Search for the cell housing the specified text and yield its (x, y) center coordinate. 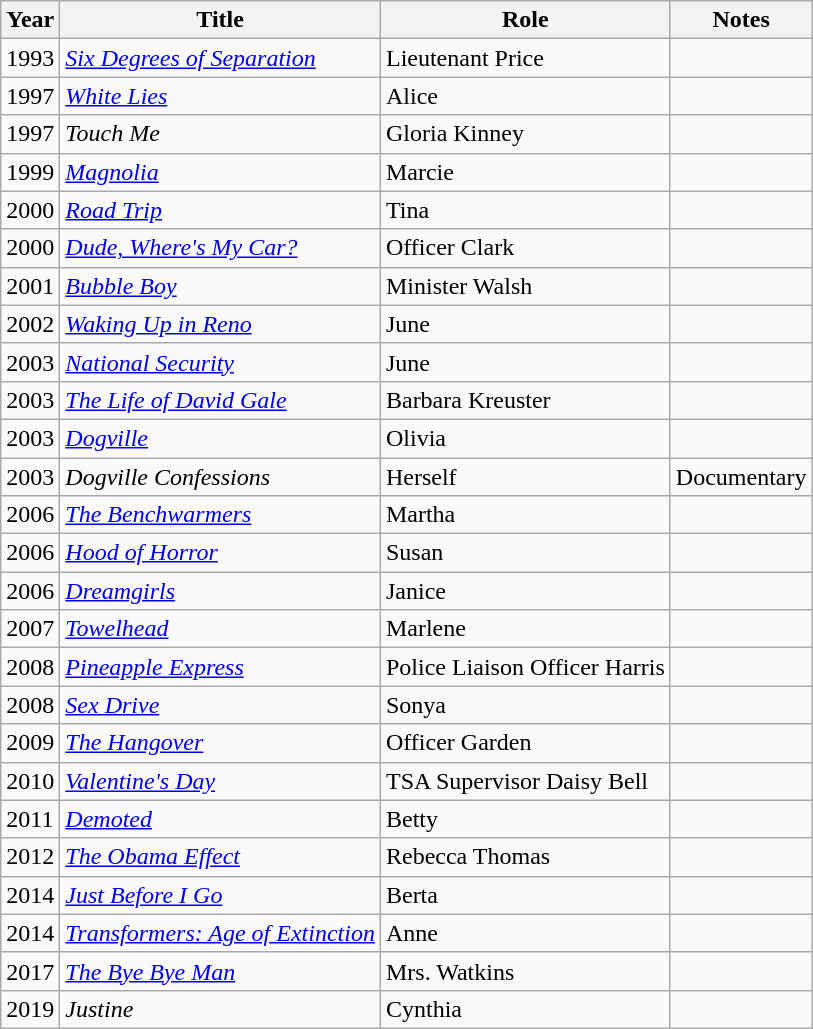
2001 (30, 286)
The Benchwarmers (220, 515)
Susan (525, 553)
2007 (30, 629)
Six Degrees of Separation (220, 58)
Touch Me (220, 134)
Dude, Where's My Car? (220, 248)
Dogville (220, 438)
Dogville Confessions (220, 477)
The Hangover (220, 743)
1993 (30, 58)
The Bye Bye Man (220, 971)
Martha (525, 515)
2010 (30, 781)
Anne (525, 933)
Berta (525, 895)
Alice (525, 96)
2011 (30, 819)
Magnolia (220, 172)
Towelhead (220, 629)
Pineapple Express (220, 667)
Road Trip (220, 210)
The Life of David Gale (220, 400)
2019 (30, 1009)
1999 (30, 172)
Marlene (525, 629)
Sonya (525, 705)
Bubble Boy (220, 286)
The Obama Effect (220, 857)
White Lies (220, 96)
Documentary (741, 477)
2017 (30, 971)
Notes (741, 20)
Minister Walsh (525, 286)
Sex Drive (220, 705)
Betty (525, 819)
National Security (220, 362)
Officer Clark (525, 248)
Tina (525, 210)
Rebecca Thomas (525, 857)
Barbara Kreuster (525, 400)
Waking Up in Reno (220, 324)
Justine (220, 1009)
Just Before I Go (220, 895)
Gloria Kinney (525, 134)
2002 (30, 324)
Year (30, 20)
Lieutenant Price (525, 58)
Hood of Horror (220, 553)
Title (220, 20)
Demoted (220, 819)
TSA Supervisor Daisy Bell (525, 781)
Herself (525, 477)
Police Liaison Officer Harris (525, 667)
Dreamgirls (220, 591)
2009 (30, 743)
Role (525, 20)
Transformers: Age of Extinction (220, 933)
Mrs. Watkins (525, 971)
Marcie (525, 172)
Olivia (525, 438)
Valentine's Day (220, 781)
Cynthia (525, 1009)
Janice (525, 591)
Officer Garden (525, 743)
2012 (30, 857)
